Pinpoint the cell where the given text exists, returning its [x, y] midpoint coordinate. 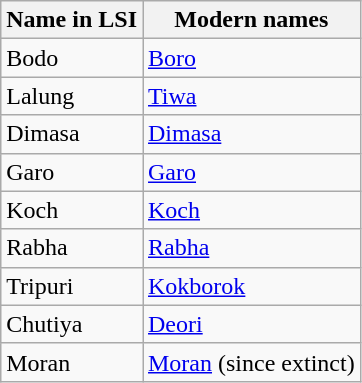
Lalung [72, 96]
Bodo [72, 58]
Tiwa [251, 96]
Name in LSI [72, 20]
Moran (since extinct) [251, 362]
Tripuri [72, 286]
Boro [251, 58]
Kokborok [251, 286]
Chutiya [72, 324]
Deori [251, 324]
Modern names [251, 20]
Moran [72, 362]
